Determine the [x, y] coordinate at the center of the cell enclosing the given text.  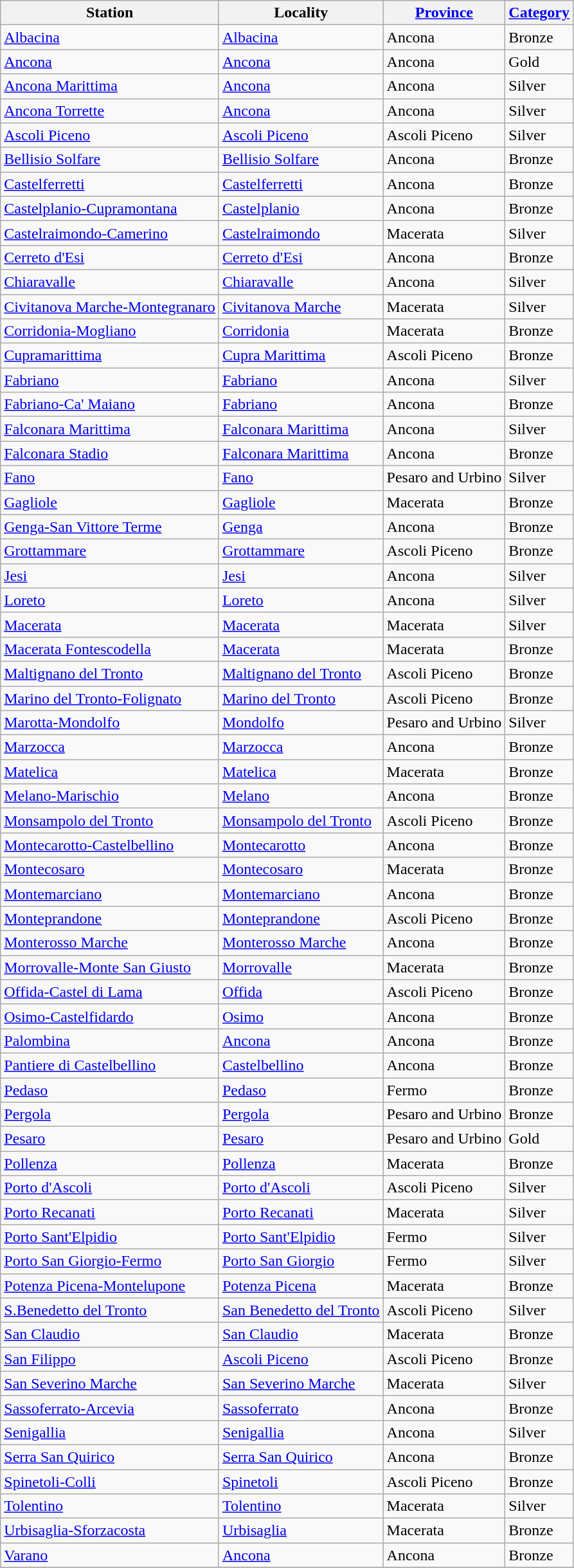
Osimo [301, 1016]
Castelbellino [301, 1065]
Macerata Fontescodella [110, 649]
Cupramarittima [110, 356]
Osimo-Castelfidardo [110, 1016]
Corridonia [301, 331]
Offida-Castel di Lama [110, 992]
Varano [110, 1555]
Station [110, 13]
Cupra Marittima [301, 356]
Category [539, 13]
Melano [301, 796]
Melano-Marischio [110, 796]
Morrovalle [301, 967]
S.Benedetto del Tronto [110, 1310]
San Filippo [110, 1359]
Palombina [110, 1041]
Ancona Marittima [110, 86]
Marino del Tronto [301, 698]
Civitanova Marche-Montegranaro [110, 307]
Pantiere di Castelbellino [110, 1065]
Castelraimondo [301, 233]
Morrovalle-Monte San Giusto [110, 967]
Genga [301, 527]
San Benedetto del Tronto [301, 1310]
Porto San Giorgio [301, 1261]
Marotta-Mondolfo [110, 723]
Montecarotto-Castelbellino [110, 845]
Potenza Picena [301, 1286]
Porto San Giorgio-Fermo [110, 1261]
Spinetoli [301, 1481]
Potenza Picena-Montelupone [110, 1286]
Genga-San Vittore Terme [110, 527]
Ancona Torrette [110, 111]
Urbisaglia-Sforzacosta [110, 1531]
Marino del Tronto-Folignato [110, 698]
Fabriano-Ca' Maiano [110, 405]
Offida [301, 992]
Spinetoli-Colli [110, 1481]
Mondolfo [301, 723]
Castelraimondo-Camerino [110, 233]
Locality [301, 13]
Province [444, 13]
Sassoferrato-Arcevia [110, 1408]
Castelplanio [301, 208]
Castelplanio-Cupramontana [110, 208]
Montecarotto [301, 845]
Falconara Stadio [110, 453]
Urbisaglia [301, 1531]
Civitanova Marche [301, 307]
Corridonia-Mogliano [110, 331]
Sassoferrato [301, 1408]
